Detect which cell encompasses the target text, then output its (X, Y) center coordinate. 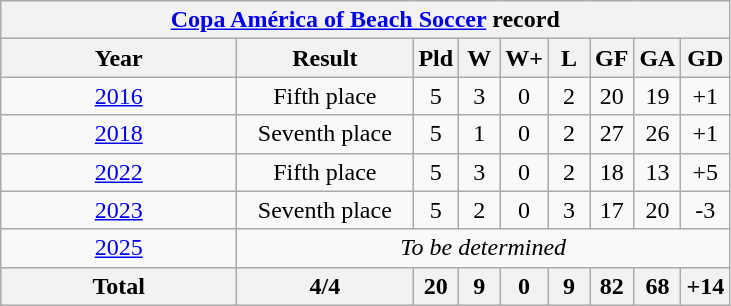
L (568, 58)
13 (658, 172)
27 (612, 134)
2016 (119, 96)
+14 (706, 286)
W (480, 58)
GF (612, 58)
Pld (436, 58)
Result (325, 58)
4/4 (325, 286)
Total (119, 286)
Year (119, 58)
18 (612, 172)
17 (612, 210)
To be determined (484, 248)
2023 (119, 210)
-3 (706, 210)
1 (480, 134)
26 (658, 134)
GA (658, 58)
68 (658, 286)
Copa América of Beach Soccer record (366, 20)
2022 (119, 172)
2018 (119, 134)
2025 (119, 248)
W+ (524, 58)
+5 (706, 172)
19 (658, 96)
82 (612, 286)
GD (706, 58)
